Locate the cell with the specified text and output its (x, y) center coordinate. 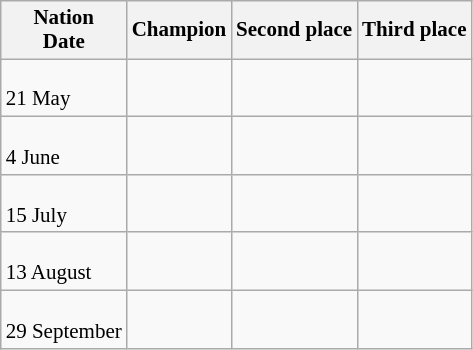
21 May (64, 88)
4 June (64, 146)
15 July (64, 203)
Second place (294, 30)
Third place (414, 30)
Champion (179, 30)
29 September (64, 319)
13 August (64, 261)
Nation Date (64, 30)
